Pinpoint the cell where the given text exists, returning its (X, Y) midpoint coordinate. 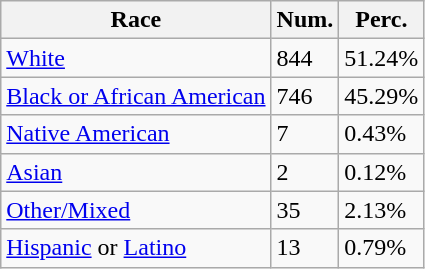
Native American (136, 134)
Black or African American (136, 96)
0.79% (382, 248)
45.29% (382, 96)
0.43% (382, 134)
0.12% (382, 172)
7 (305, 134)
Num. (305, 20)
Race (136, 20)
Asian (136, 172)
35 (305, 210)
White (136, 58)
2 (305, 172)
2.13% (382, 210)
51.24% (382, 58)
13 (305, 248)
Other/Mixed (136, 210)
Perc. (382, 20)
Hispanic or Latino (136, 248)
844 (305, 58)
746 (305, 96)
